Pinpoint the cell where the given text exists, returning its (X, Y) midpoint coordinate. 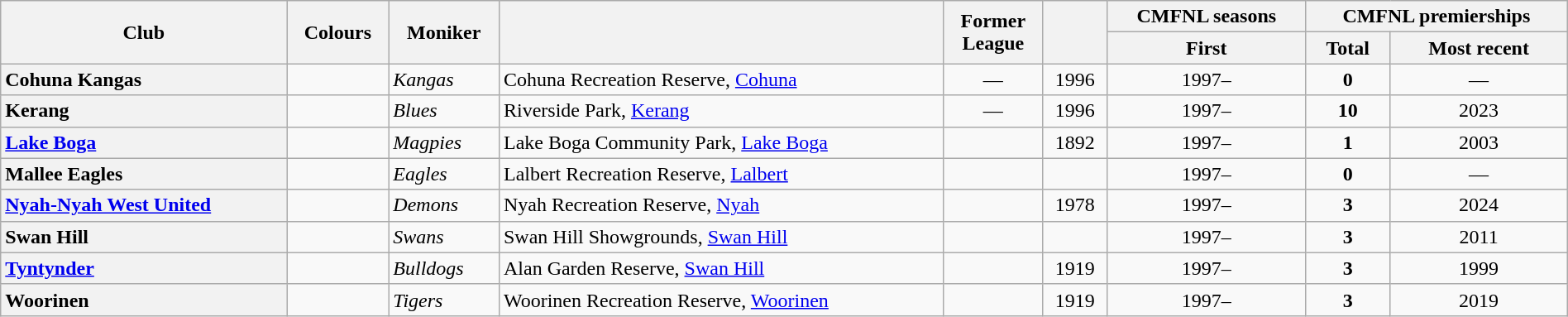
2023 (1479, 111)
Blues (444, 111)
2024 (1479, 205)
CMFNL seasons (1206, 17)
First (1206, 48)
Moniker (444, 32)
Tigers (444, 300)
Total (1348, 48)
Swan Hill Showgrounds, Swan Hill (721, 237)
CMFNL premierships (1436, 17)
Nyah-Nyah West United (144, 205)
Kerang (144, 111)
Tyntynder (144, 268)
FormerLeague (992, 32)
2011 (1479, 237)
2003 (1479, 142)
Lalbert Recreation Reserve, Lalbert (721, 174)
1978 (1075, 205)
Alan Garden Reserve, Swan Hill (721, 268)
Eagles (444, 174)
Mallee Eagles (144, 174)
1999 (1479, 268)
Woorinen (144, 300)
Swan Hill (144, 237)
Demons (444, 205)
Lake Boga (144, 142)
Riverside Park, Kerang (721, 111)
Lake Boga Community Park, Lake Boga (721, 142)
Bulldogs (444, 268)
Woorinen Recreation Reserve, Woorinen (721, 300)
Colours (337, 32)
1 (1348, 142)
Cohuna Kangas (144, 79)
Nyah Recreation Reserve, Nyah (721, 205)
2019 (1479, 300)
Club (144, 32)
Magpies (444, 142)
Kangas (444, 79)
Most recent (1479, 48)
Cohuna Recreation Reserve, Cohuna (721, 79)
1892 (1075, 142)
10 (1348, 111)
Swans (444, 237)
